Return the [x, y] coordinate for the center point of the cell that contains the specified text.  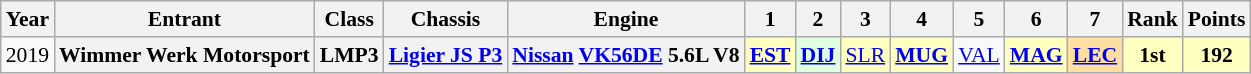
3 [865, 19]
2019 [28, 55]
Entrant [184, 19]
Wimmer Werk Motorsport [184, 55]
Rank [1152, 19]
1st [1152, 55]
Ligier JS P3 [446, 55]
192 [1217, 55]
Points [1217, 19]
Class [350, 19]
MAG [1036, 55]
LMP3 [350, 55]
VAL [979, 55]
1 [770, 19]
Chassis [446, 19]
SLR [865, 55]
DIJ [818, 55]
LEC [1096, 55]
Engine [626, 19]
MUG [922, 55]
4 [922, 19]
7 [1096, 19]
2 [818, 19]
EST [770, 55]
5 [979, 19]
Nissan VK56DE 5.6L V8 [626, 55]
6 [1036, 19]
Year [28, 19]
